Return (x, y) of the center of cell containing provided text 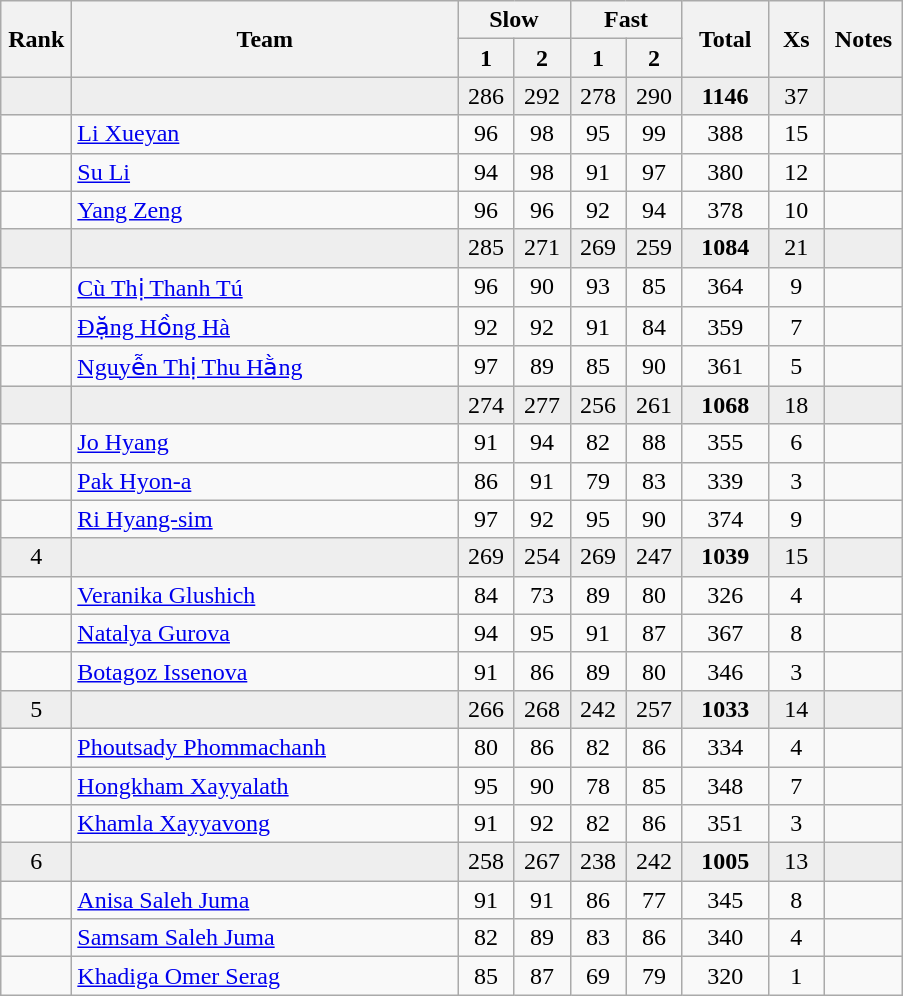
Pak Hyon-a (265, 481)
238 (598, 862)
268 (542, 709)
261 (654, 405)
Phoutsady Phommachanh (265, 747)
Anisa Saleh Juma (265, 900)
274 (486, 405)
290 (654, 96)
1005 (725, 862)
Samsam Saleh Juma (265, 938)
259 (654, 248)
380 (725, 172)
Yang Zeng (265, 210)
361 (725, 366)
Li Xueyan (265, 134)
78 (598, 785)
340 (725, 938)
348 (725, 785)
Khamla Xayyavong (265, 824)
378 (725, 210)
345 (725, 900)
Su Li (265, 172)
Slow (514, 20)
1039 (725, 557)
Fast (626, 20)
247 (654, 557)
1146 (725, 96)
1068 (725, 405)
12 (796, 172)
37 (796, 96)
Veranika Glushich (265, 595)
320 (725, 976)
286 (486, 96)
266 (486, 709)
367 (725, 633)
334 (725, 747)
Jo Hyang (265, 443)
88 (654, 443)
351 (725, 824)
374 (725, 519)
346 (725, 671)
388 (725, 134)
355 (725, 443)
1084 (725, 248)
14 (796, 709)
364 (725, 287)
258 (486, 862)
267 (542, 862)
13 (796, 862)
77 (654, 900)
285 (486, 248)
93 (598, 287)
10 (796, 210)
271 (542, 248)
Team (265, 39)
277 (542, 405)
359 (725, 327)
Rank (36, 39)
256 (598, 405)
339 (725, 481)
Total (725, 39)
18 (796, 405)
99 (654, 134)
Xs (796, 39)
Đặng Hồng Hà (265, 327)
278 (598, 96)
21 (796, 248)
292 (542, 96)
Khadiga Omer Serag (265, 976)
Natalya Gurova (265, 633)
69 (598, 976)
Nguyễn Thị Thu Hằng (265, 366)
73 (542, 595)
Cù Thị Thanh Tú (265, 287)
257 (654, 709)
Hongkham Xayyalath (265, 785)
Ri Hyang-sim (265, 519)
Botagoz Issenova (265, 671)
1033 (725, 709)
Notes (864, 39)
254 (542, 557)
326 (725, 595)
